Return [x, y] of the center of cell containing provided text 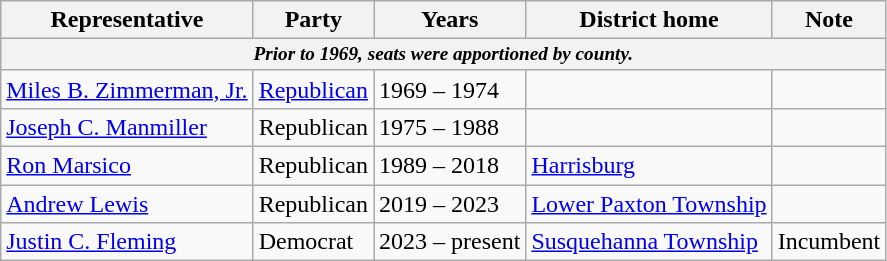
Ron Marsico [127, 166]
Lower Paxton Township [649, 204]
1989 – 2018 [450, 166]
Note [829, 20]
Incumbent [829, 242]
1969 – 1974 [450, 89]
Susquehanna Township [649, 242]
Andrew Lewis [127, 204]
Justin C. Fleming [127, 242]
2023 – present [450, 242]
District home [649, 20]
1975 – 1988 [450, 128]
Years [450, 20]
Prior to 1969, seats were apportioned by county. [444, 55]
Miles B. Zimmerman, Jr. [127, 89]
Joseph C. Manmiller [127, 128]
Harrisburg [649, 166]
2019 – 2023 [450, 204]
Representative [127, 20]
Party [313, 20]
Democrat [313, 242]
